Pinpoint the cell where the given text exists, returning its (X, Y) midpoint coordinate. 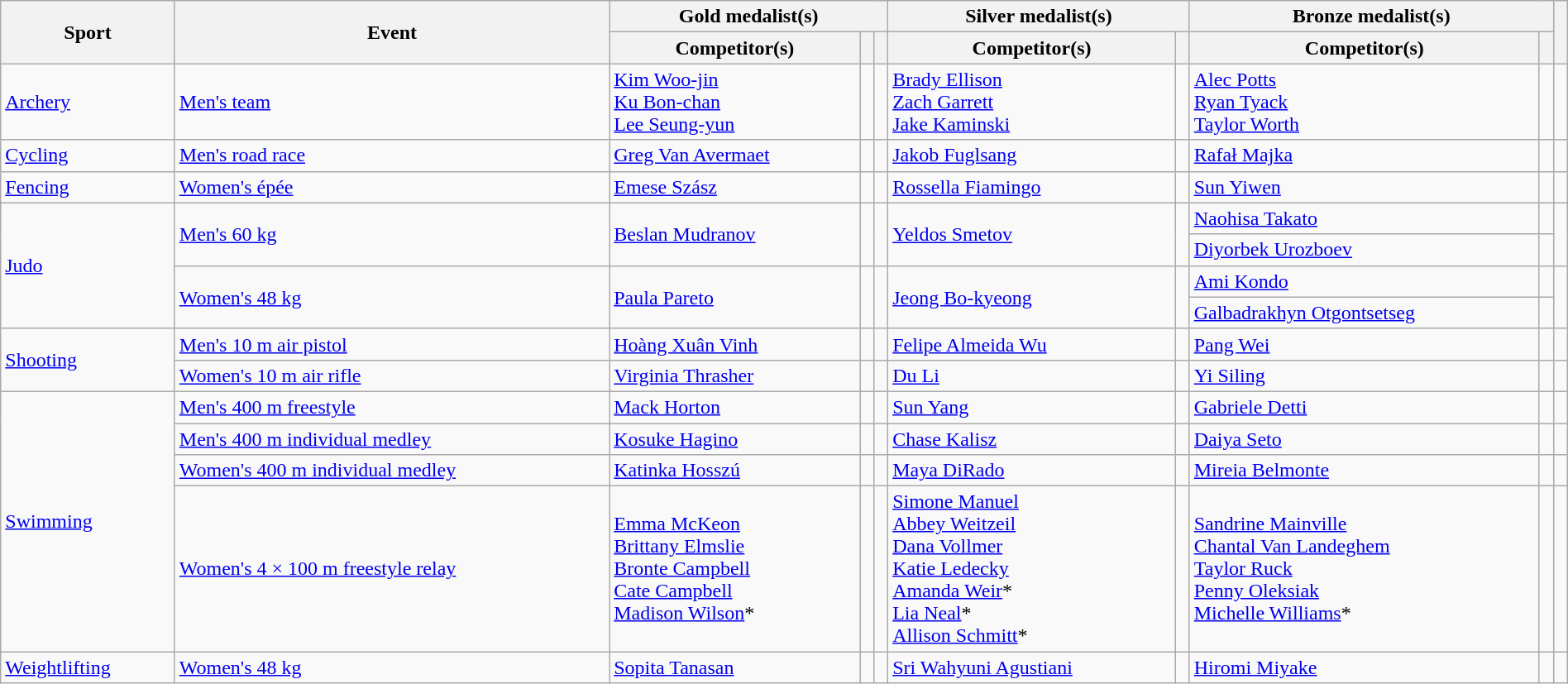
Emma McKeonBrittany ElmslieBronte CampbellCate CampbellMadison Wilson* (734, 569)
Men's 60 kg (392, 234)
Simone ManuelAbbey WeitzeilDana VollmerKatie LedeckyAmanda Weir*Lia Neal*Allison Schmitt* (1032, 569)
Mack Horton (734, 407)
Cycling (88, 155)
Galbadrakhyn Otgontsetseg (1365, 313)
Women's 4 × 100 m freestyle relay (392, 569)
Men's team (392, 102)
Sopita Tanasan (734, 667)
Chase Kalisz (1032, 439)
Greg Van Avermaet (734, 155)
Hoàng Xuân Vinh (734, 344)
Silver medalist(s) (1039, 17)
Maya DiRado (1032, 471)
Katinka Hosszú (734, 471)
Gold medalist(s) (749, 17)
Kosuke Hagino (734, 439)
Men's 400 m individual medley (392, 439)
Judo (88, 265)
Virginia Thrasher (734, 375)
Naohisa Takato (1365, 218)
Women's épée (392, 187)
Jeong Bo-kyeong (1032, 297)
Sun Yiwen (1365, 187)
Bronze medalist(s) (1371, 17)
Swimming (88, 521)
Diyorbek Urozboev (1365, 250)
Yeldos Smetov (1032, 234)
Hiromi Miyake (1365, 667)
Rafał Majka (1365, 155)
Rossella Fiamingo (1032, 187)
Du Li (1032, 375)
Ami Kondo (1365, 281)
Sun Yang (1032, 407)
Event (392, 32)
Sandrine MainvilleChantal Van LandeghemTaylor RuckPenny OleksiakMichelle Williams* (1365, 569)
Mireia Belmonte (1365, 471)
Women's 400 m individual medley (392, 471)
Beslan Mudranov (734, 234)
Fencing (88, 187)
Sport (88, 32)
Gabriele Detti (1365, 407)
Pang Wei (1365, 344)
Alec PottsRyan TyackTaylor Worth (1365, 102)
Felipe Almeida Wu (1032, 344)
Men's 400 m freestyle (392, 407)
Women's 10 m air rifle (392, 375)
Archery (88, 102)
Men's road race (392, 155)
Sri Wahyuni Agustiani (1032, 667)
Men's 10 m air pistol (392, 344)
Shooting (88, 360)
Jakob Fuglsang (1032, 155)
Paula Pareto (734, 297)
Weightlifting (88, 667)
Brady EllisonZach GarrettJake Kaminski (1032, 102)
Daiya Seto (1365, 439)
Kim Woo-jinKu Bon-chanLee Seung-yun (734, 102)
Emese Szász (734, 187)
Yi Siling (1365, 375)
